Locate the cell with the specified text and output its (X, Y) center coordinate. 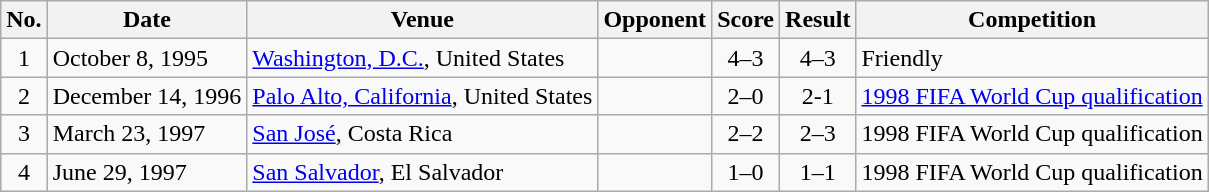
Score (746, 20)
2–2 (746, 134)
March 23, 1997 (147, 134)
4 (24, 172)
1 (24, 58)
June 29, 1997 (147, 172)
2-1 (818, 96)
3 (24, 134)
San Salvador, El Salvador (422, 172)
San José, Costa Rica (422, 134)
2–0 (746, 96)
Friendly (1032, 58)
2–3 (818, 134)
Competition (1032, 20)
1–1 (818, 172)
Date (147, 20)
1–0 (746, 172)
October 8, 1995 (147, 58)
Result (818, 20)
Washington, D.C., United States (422, 58)
Palo Alto, California, United States (422, 96)
2 (24, 96)
Venue (422, 20)
No. (24, 20)
December 14, 1996 (147, 96)
Opponent (655, 20)
